Scan for the cell matching the given text and deliver its (x, y) coordinate at center. 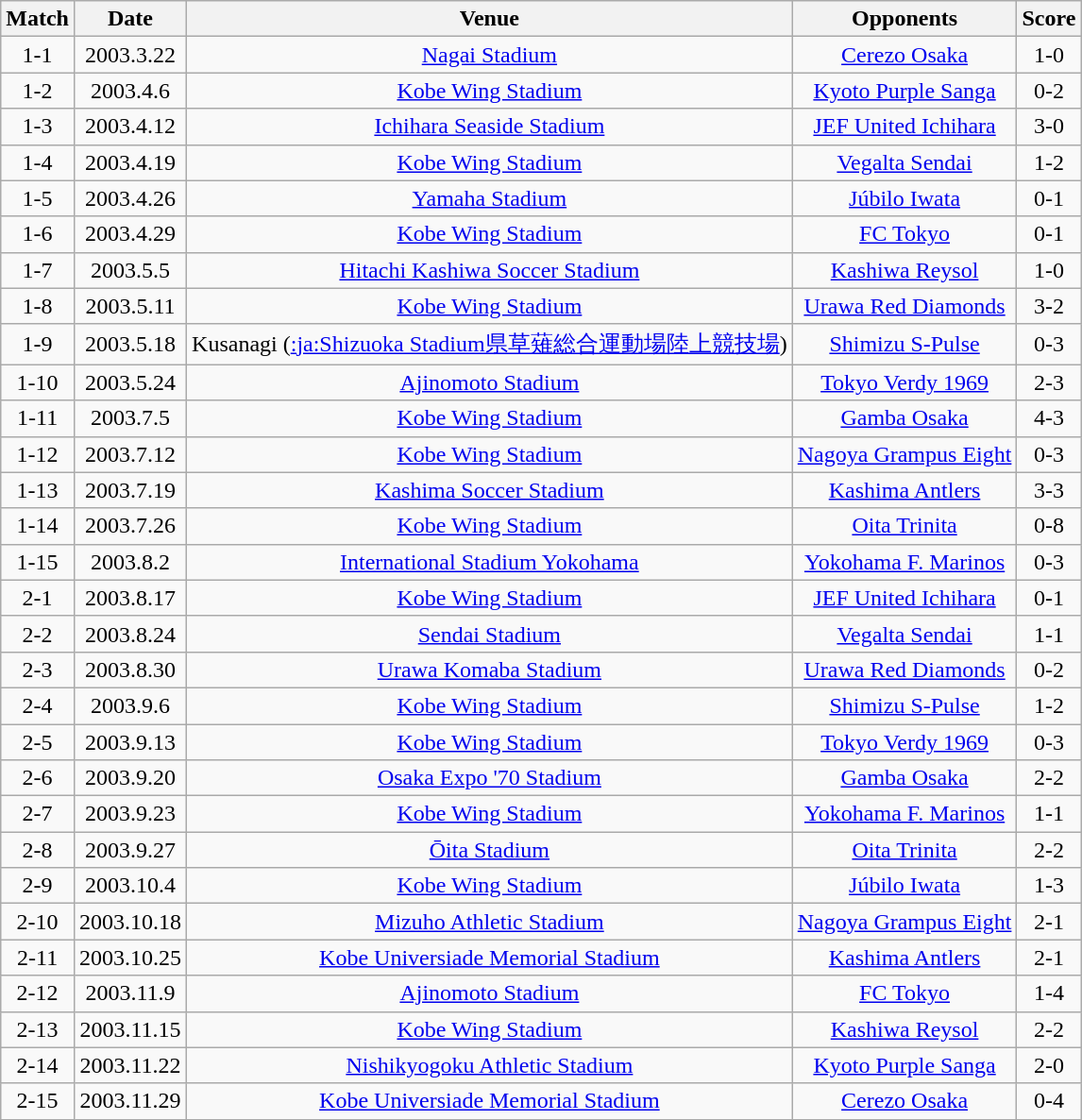
2-4 (38, 705)
2003.10.4 (130, 886)
Ichihara Seaside Stadium (490, 127)
2-11 (38, 958)
2003.10.18 (130, 922)
Venue (490, 19)
2-14 (38, 1065)
Yamaha Stadium (490, 198)
2003.11.9 (130, 993)
2003.9.6 (130, 705)
Match (38, 19)
Sendai Stadium (490, 634)
2003.11.29 (130, 1101)
2-6 (38, 778)
1-12 (38, 454)
Nagai Stadium (490, 55)
2003.3.22 (130, 55)
2003.7.12 (130, 454)
1-9 (38, 344)
2003.9.23 (130, 814)
0-8 (1049, 526)
4-3 (1049, 418)
Opponents (904, 19)
Osaka Expo '70 Stadium (490, 778)
2-9 (38, 886)
2003.11.15 (130, 1029)
1-13 (38, 490)
1-7 (38, 270)
Kashima Soccer Stadium (490, 490)
2003.5.5 (130, 270)
2003.9.13 (130, 741)
2003.4.19 (130, 162)
2003.5.11 (130, 306)
1-5 (38, 198)
2003.8.2 (130, 562)
3-0 (1049, 127)
2003.4.12 (130, 127)
2-0 (1049, 1065)
1-8 (38, 306)
2003.8.30 (130, 670)
2003.7.26 (130, 526)
2003.9.27 (130, 850)
Ōita Stadium (490, 850)
2003.7.5 (130, 418)
Urawa Komaba Stadium (490, 670)
2-13 (38, 1029)
2-7 (38, 814)
2-12 (38, 993)
1-11 (38, 418)
0-4 (1049, 1101)
2003.4.29 (130, 234)
2003.8.24 (130, 634)
2003.5.24 (130, 382)
2003.4.26 (130, 198)
1-15 (38, 562)
1-14 (38, 526)
2003.7.19 (130, 490)
1-6 (38, 234)
2-5 (38, 741)
Score (1049, 19)
3-3 (1049, 490)
Hitachi Kashiwa Soccer Stadium (490, 270)
2-15 (38, 1101)
Date (130, 19)
2-10 (38, 922)
2003.4.6 (130, 91)
Mizuho Athletic Stadium (490, 922)
2003.5.18 (130, 344)
1-10 (38, 382)
2-8 (38, 850)
3-2 (1049, 306)
Kusanagi (:ja:Shizuoka Stadium県草薙総合運動場陸上競技場) (490, 344)
2003.9.20 (130, 778)
2003.11.22 (130, 1065)
Nishikyogoku Athletic Stadium (490, 1065)
2003.10.25 (130, 958)
2003.8.17 (130, 598)
International Stadium Yokohama (490, 562)
